Locate the cell with the specified text and output its (x, y) center coordinate. 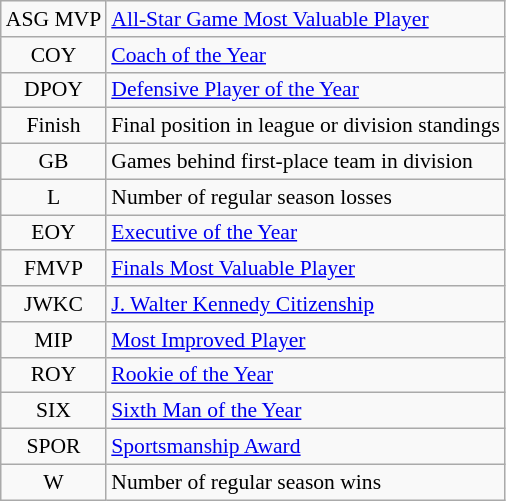
Coach of the Year (306, 55)
Number of regular season losses (306, 197)
Rookie of the Year (306, 375)
MIP (54, 340)
COY (54, 55)
ASG MVP (54, 19)
FMVP (54, 269)
W (54, 482)
EOY (54, 233)
L (54, 197)
Final position in league or division standings (306, 126)
GB (54, 162)
DPOY (54, 90)
Sportsmanship Award (306, 447)
J. Walter Kennedy Citizenship (306, 304)
Most Improved Player (306, 340)
SPOR (54, 447)
Finals Most Valuable Player (306, 269)
SIX (54, 411)
Number of regular season wins (306, 482)
Sixth Man of the Year (306, 411)
Executive of the Year (306, 233)
Defensive Player of the Year (306, 90)
All-Star Game Most Valuable Player (306, 19)
Finish (54, 126)
ROY (54, 375)
Games behind first-place team in division (306, 162)
JWKC (54, 304)
